Pinpoint the cell where the given text exists, returning its (X, Y) midpoint coordinate. 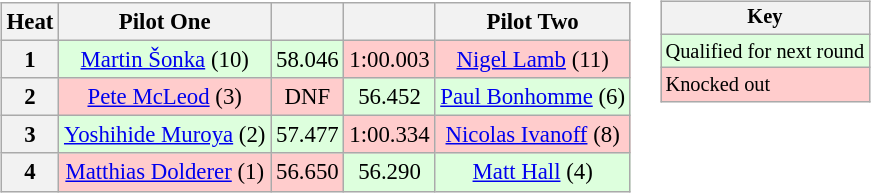
DNF (308, 97)
Martin Šonka (10) (165, 60)
Yoshihide Muroya (2) (165, 135)
56.290 (390, 172)
1:00.003 (390, 60)
1:00.334 (390, 135)
4 (30, 172)
58.046 (308, 60)
Paul Bonhomme (6) (532, 97)
Nigel Lamb (11) (532, 60)
Matt Hall (4) (532, 172)
2 (30, 97)
1 (30, 60)
57.477 (308, 135)
Heat (30, 22)
Matthias Dolderer (1) (165, 172)
Qualified for next round (765, 51)
56.452 (390, 97)
Pilot Two (532, 22)
Key (765, 18)
Pete McLeod (3) (165, 97)
56.650 (308, 172)
Pilot One (165, 22)
Nicolas Ivanoff (8) (532, 135)
3 (30, 135)
Knocked out (765, 85)
